Find where the given text appears and provide that cell's center as (X, Y) coordinate. 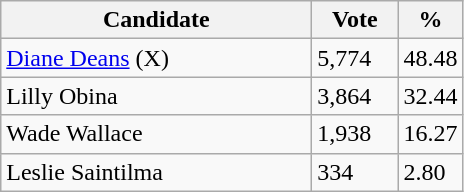
Leslie Saintilma (156, 172)
334 (355, 172)
5,774 (355, 58)
1,938 (355, 134)
16.27 (430, 134)
Diane Deans (X) (156, 58)
Candidate (156, 20)
% (430, 20)
48.48 (430, 58)
2.80 (430, 172)
3,864 (355, 96)
Lilly Obina (156, 96)
32.44 (430, 96)
Wade Wallace (156, 134)
Vote (355, 20)
